Return the (X, Y) coordinate for the center point of the cell that contains the specified text.  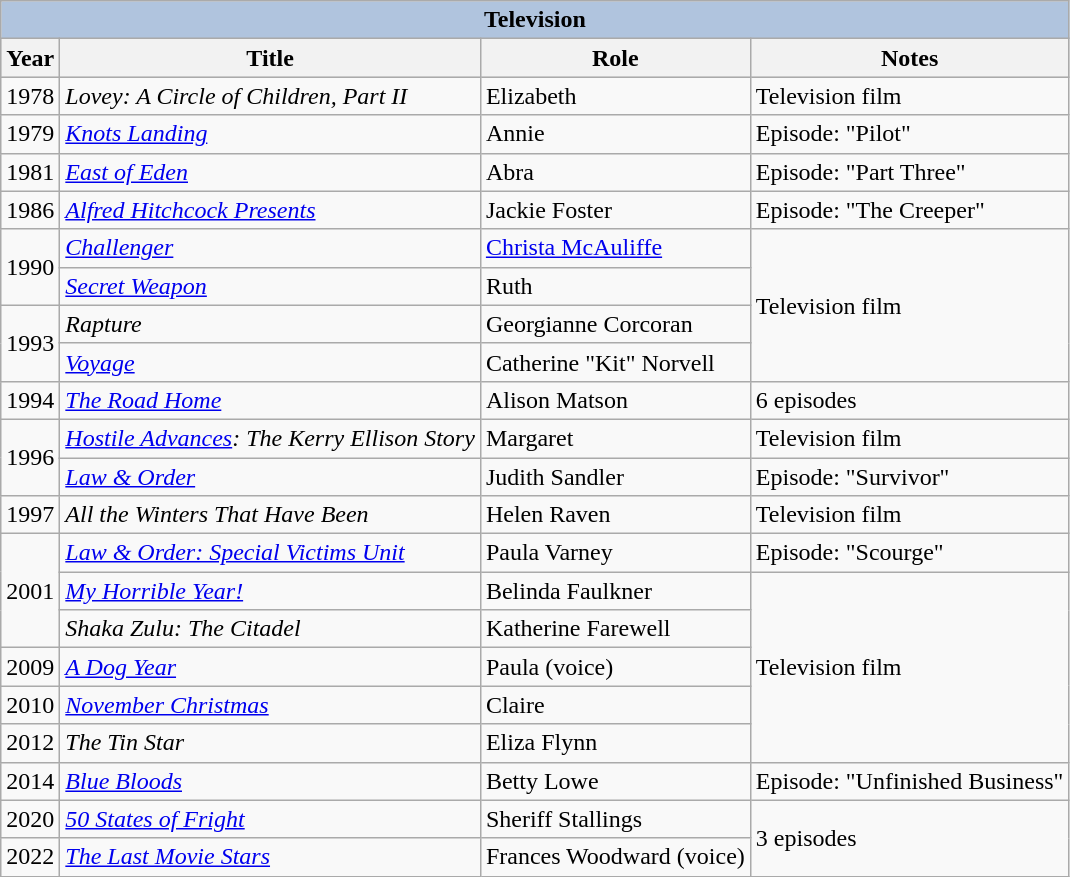
2009 (30, 667)
Television (535, 20)
The Road Home (270, 400)
Judith Sandler (615, 477)
Episode: "Pilot" (910, 134)
Episode: "The Creeper" (910, 210)
1979 (30, 134)
1986 (30, 210)
My Horrible Year! (270, 591)
2022 (30, 857)
Belinda Faulkner (615, 591)
Year (30, 58)
Law & Order (270, 477)
50 States of Fright (270, 819)
Christa McAuliffe (615, 248)
Alfred Hitchcock Presents (270, 210)
1978 (30, 96)
Episode: "Scourge" (910, 553)
November Christmas (270, 705)
Episode: "Unfinished Business" (910, 781)
The Last Movie Stars (270, 857)
1996 (30, 457)
Lovey: A Circle of Children, Part II (270, 96)
Voyage (270, 362)
Georgianne Corcoran (615, 324)
Margaret (615, 438)
Eliza Flynn (615, 743)
Claire (615, 705)
Paula (voice) (615, 667)
Katherine Farewell (615, 629)
Role (615, 58)
Ruth (615, 286)
Rapture (270, 324)
1993 (30, 343)
2001 (30, 591)
Annie (615, 134)
6 episodes (910, 400)
Paula Varney (615, 553)
Jackie Foster (615, 210)
1997 (30, 515)
2014 (30, 781)
Elizabeth (615, 96)
Shaka Zulu: The Citadel (270, 629)
Hostile Advances: The Kerry Ellison Story (270, 438)
2020 (30, 819)
Challenger (270, 248)
The Tin Star (270, 743)
Episode: "Part Three" (910, 172)
2010 (30, 705)
Knots Landing (270, 134)
East of Eden (270, 172)
1981 (30, 172)
Law & Order: Special Victims Unit (270, 553)
All the Winters That Have Been (270, 515)
3 episodes (910, 838)
Abra (615, 172)
Catherine "Kit" Norvell (615, 362)
1994 (30, 400)
Blue Bloods (270, 781)
1990 (30, 267)
Notes (910, 58)
Secret Weapon (270, 286)
Frances Woodward (voice) (615, 857)
Alison Matson (615, 400)
Betty Lowe (615, 781)
A Dog Year (270, 667)
Helen Raven (615, 515)
2012 (30, 743)
Title (270, 58)
Sheriff Stallings (615, 819)
Episode: "Survivor" (910, 477)
